For the text-containing cell, return its midpoint in (x, y) coordinate format. 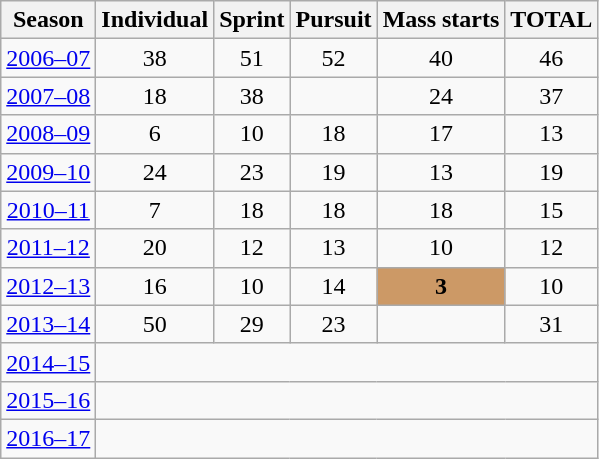
20 (155, 248)
15 (552, 210)
6 (155, 134)
46 (552, 58)
37 (552, 96)
50 (155, 324)
Sprint (252, 20)
14 (334, 286)
29 (252, 324)
17 (441, 134)
16 (155, 286)
7 (155, 210)
2011–12 (48, 248)
2015–16 (48, 400)
Mass starts (441, 20)
2008–09 (48, 134)
2007–08 (48, 96)
2010–11 (48, 210)
40 (441, 58)
52 (334, 58)
TOTAL (552, 20)
2013–14 (48, 324)
31 (552, 324)
3 (441, 286)
2009–10 (48, 172)
Individual (155, 20)
51 (252, 58)
2012–13 (48, 286)
2006–07 (48, 58)
2016–17 (48, 438)
Pursuit (334, 20)
Season (48, 20)
2014–15 (48, 362)
